Provide the [X, Y] coordinate of the cell's center where the given text is located.  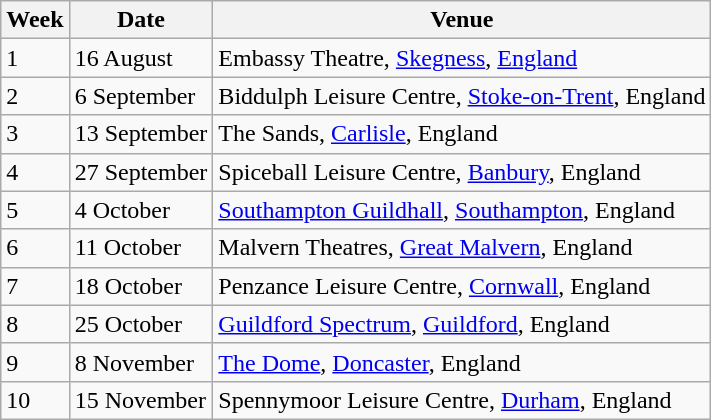
10 [35, 400]
9 [35, 362]
Embassy Theatre, Skegness, England [462, 58]
27 September [141, 172]
Guildford Spectrum, Guildford, England [462, 324]
The Dome, Doncaster, England [462, 362]
18 October [141, 286]
2 [35, 96]
6 [35, 248]
Venue [462, 20]
11 October [141, 248]
8 [35, 324]
Biddulph Leisure Centre, Stoke-on-Trent, England [462, 96]
6 September [141, 96]
25 October [141, 324]
Malvern Theatres, Great Malvern, England [462, 248]
7 [35, 286]
5 [35, 210]
Spiceball Leisure Centre, Banbury, England [462, 172]
Penzance Leisure Centre, Cornwall, England [462, 286]
15 November [141, 400]
Week [35, 20]
1 [35, 58]
The Sands, Carlisle, England [462, 134]
Spennymoor Leisure Centre, Durham, England [462, 400]
8 November [141, 362]
4 [35, 172]
13 September [141, 134]
Date [141, 20]
16 August [141, 58]
Southampton Guildhall, Southampton, England [462, 210]
4 October [141, 210]
3 [35, 134]
